Identify which cell holds the provided text, then report its (X, Y) central coordinate. 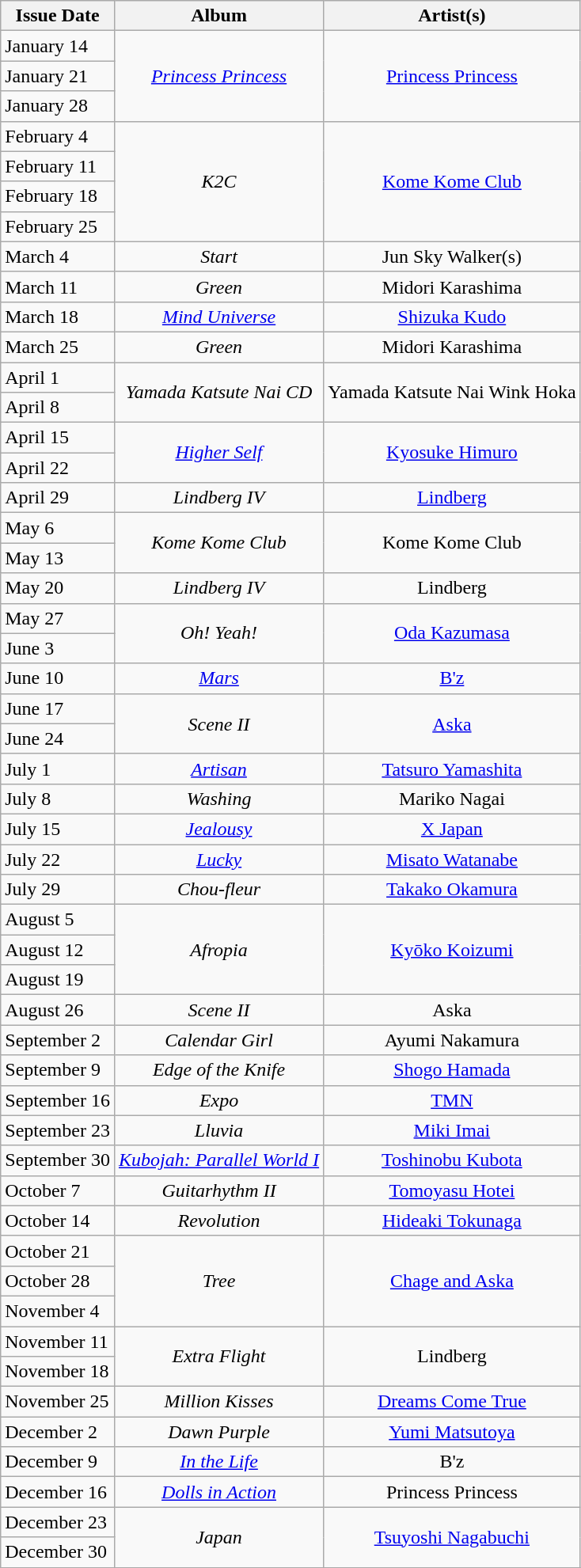
Artisan (218, 769)
March 11 (58, 287)
Tomoyasu Hotei (452, 1190)
January 28 (58, 106)
Kyosuke Himuro (452, 453)
November 11 (58, 1342)
Tree (218, 1281)
Hideaki Tokunaga (452, 1221)
Yamada Katsute Nai Wink Hoka (452, 393)
Issue Date (58, 16)
June 17 (58, 708)
Start (218, 256)
November 4 (58, 1311)
Album (218, 16)
April 15 (58, 438)
Chage and Aska (452, 1281)
Revolution (218, 1221)
December 23 (58, 1522)
Higher Self (218, 453)
Expo (218, 1100)
Mind Universe (218, 317)
Jealousy (218, 829)
Yumi Matsutoya (452, 1432)
June 10 (58, 678)
January 21 (58, 76)
December 2 (58, 1432)
Mariko Nagai (452, 799)
March 25 (58, 347)
Kubojah: Parallel World I (218, 1160)
May 13 (58, 558)
September 9 (58, 1070)
February 11 (58, 166)
April 1 (58, 378)
August 26 (58, 1010)
September 30 (58, 1160)
October 21 (58, 1251)
July 22 (58, 859)
May 27 (58, 618)
K2C (218, 181)
Japan (218, 1537)
Mars (218, 678)
Dawn Purple (218, 1432)
Artist(s) (452, 16)
May 20 (58, 588)
Shogo Hamada (452, 1070)
Edge of the Knife (218, 1070)
Washing (218, 799)
October 14 (58, 1221)
July 29 (58, 890)
Takako Okamura (452, 890)
April 8 (58, 408)
January 14 (58, 46)
July 1 (58, 769)
X Japan (452, 829)
December 9 (58, 1462)
Calendar Girl (218, 1040)
September 23 (58, 1130)
Lluvia (218, 1130)
November 25 (58, 1402)
October 28 (58, 1281)
Million Kisses (218, 1402)
August 5 (58, 920)
Chou-fleur (218, 890)
Dolls in Action (218, 1492)
August 12 (58, 950)
April 22 (58, 468)
In the Life (218, 1462)
Yamada Katsute Nai CD (218, 393)
Guitarhythm II (218, 1190)
October 7 (58, 1190)
Toshinobu Kubota (452, 1160)
Jun Sky Walker(s) (452, 256)
April 29 (58, 498)
Tsuyoshi Nagabuchi (452, 1537)
June 24 (58, 738)
Oh! Yeah! (218, 633)
Kyōko Koizumi (452, 950)
February 4 (58, 136)
December 16 (58, 1492)
September 2 (58, 1040)
September 16 (58, 1100)
Shizuka Kudo (452, 317)
Dreams Come True (452, 1402)
Tatsuro Yamashita (452, 769)
Ayumi Nakamura (452, 1040)
Afropia (218, 950)
May 6 (58, 528)
March 4 (58, 256)
July 8 (58, 799)
July 15 (58, 829)
November 18 (58, 1372)
Extra Flight (218, 1357)
December 30 (58, 1552)
March 18 (58, 317)
Lucky (218, 859)
February 25 (58, 226)
Miki Imai (452, 1130)
February 18 (58, 196)
Oda Kazumasa (452, 633)
TMN (452, 1100)
August 19 (58, 980)
Misato Watanabe (452, 859)
June 3 (58, 648)
